Scan for the cell matching the given text and deliver its [x, y] coordinate at center. 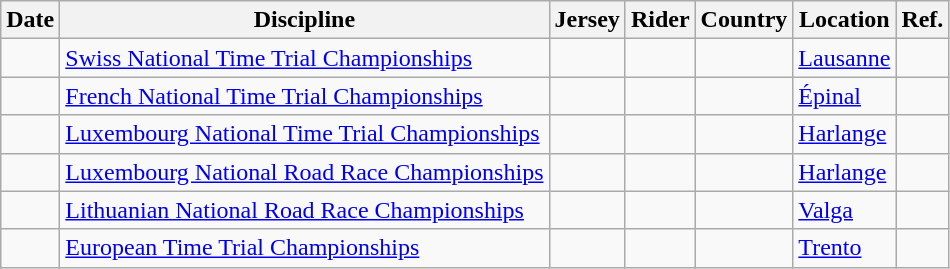
Lithuanian National Road Race Championships [304, 210]
Lausanne [844, 58]
Trento [844, 248]
Ref. [922, 20]
Discipline [304, 20]
Swiss National Time Trial Championships [304, 58]
Date [30, 20]
Valga [844, 210]
Luxembourg National Road Race Championships [304, 172]
Rider [660, 20]
Luxembourg National Time Trial Championships [304, 134]
Location [844, 20]
French National Time Trial Championships [304, 96]
Country [744, 20]
European Time Trial Championships [304, 248]
Jersey [587, 20]
Épinal [844, 96]
